Return the [x, y] coordinate for the center point of the cell that contains the specified text.  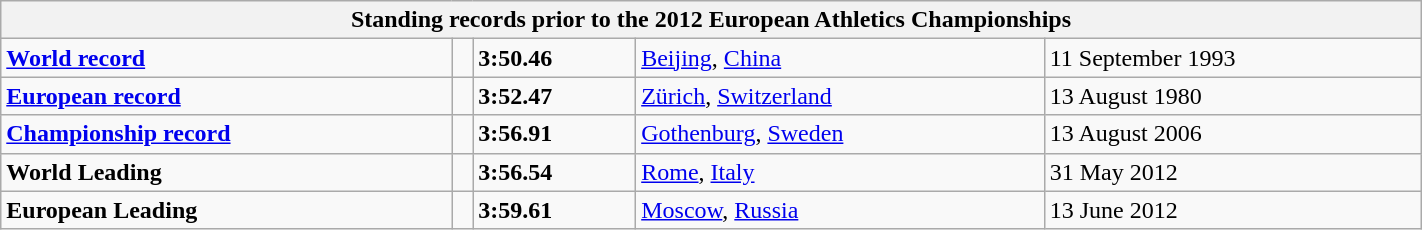
13 August 1980 [1232, 96]
Beijing, China [840, 58]
European record [226, 96]
13 August 2006 [1232, 134]
Rome, Italy [840, 172]
Gothenburg, Sweden [840, 134]
World Leading [226, 172]
Championship record [226, 134]
Standing records prior to the 2012 European Athletics Championships [711, 20]
3:50.46 [554, 58]
11 September 1993 [1232, 58]
3:59.61 [554, 210]
31 May 2012 [1232, 172]
World record [226, 58]
3:56.54 [554, 172]
13 June 2012 [1232, 210]
European Leading [226, 210]
3:56.91 [554, 134]
Zürich, Switzerland [840, 96]
Moscow, Russia [840, 210]
3:52.47 [554, 96]
